For the text-containing cell, return its midpoint in [x, y] coordinate format. 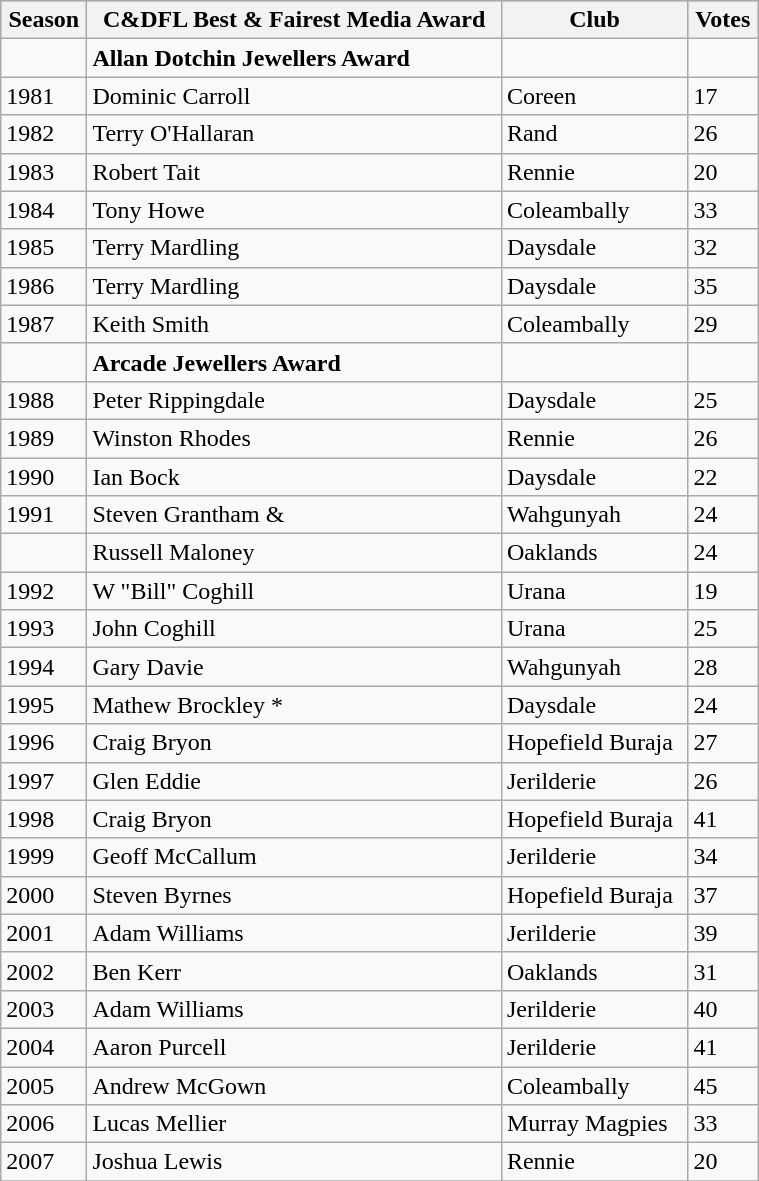
1994 [44, 667]
Joshua Lewis [294, 1162]
2004 [44, 1047]
1992 [44, 591]
Rand [594, 134]
Mathew Brockley * [294, 705]
17 [723, 96]
34 [723, 857]
1997 [44, 781]
32 [723, 248]
1988 [44, 400]
1999 [44, 857]
1989 [44, 438]
Allan Dotchin Jewellers Award [294, 58]
Gary Davie [294, 667]
1981 [44, 96]
Russell Maloney [294, 553]
Dominic Carroll [294, 96]
1995 [44, 705]
2001 [44, 933]
Glen Eddie [294, 781]
1982 [44, 134]
C&DFL Best & Fairest Media Award [294, 20]
27 [723, 743]
Geoff McCallum [294, 857]
Ben Kerr [294, 971]
Andrew McGown [294, 1085]
1991 [44, 515]
1987 [44, 324]
2007 [44, 1162]
28 [723, 667]
2002 [44, 971]
Murray Magpies [594, 1124]
19 [723, 591]
Steven Grantham & [294, 515]
Peter Rippingdale [294, 400]
29 [723, 324]
Terry O'Hallaran [294, 134]
Aaron Purcell [294, 1047]
Club [594, 20]
Votes [723, 20]
Coreen [594, 96]
2000 [44, 895]
John Coghill [294, 629]
Steven Byrnes [294, 895]
1985 [44, 248]
35 [723, 286]
Lucas Mellier [294, 1124]
Tony Howe [294, 210]
1993 [44, 629]
Season [44, 20]
Arcade Jewellers Award [294, 362]
40 [723, 1009]
1984 [44, 210]
1996 [44, 743]
Keith Smith [294, 324]
1998 [44, 819]
2003 [44, 1009]
Winston Rhodes [294, 438]
2005 [44, 1085]
39 [723, 933]
37 [723, 895]
1983 [44, 172]
45 [723, 1085]
22 [723, 477]
2006 [44, 1124]
1990 [44, 477]
1986 [44, 286]
Ian Bock [294, 477]
31 [723, 971]
W "Bill" Coghill [294, 591]
Robert Tait [294, 172]
